Extract the (X, Y) coordinate from the center of the cell holding the provided text.  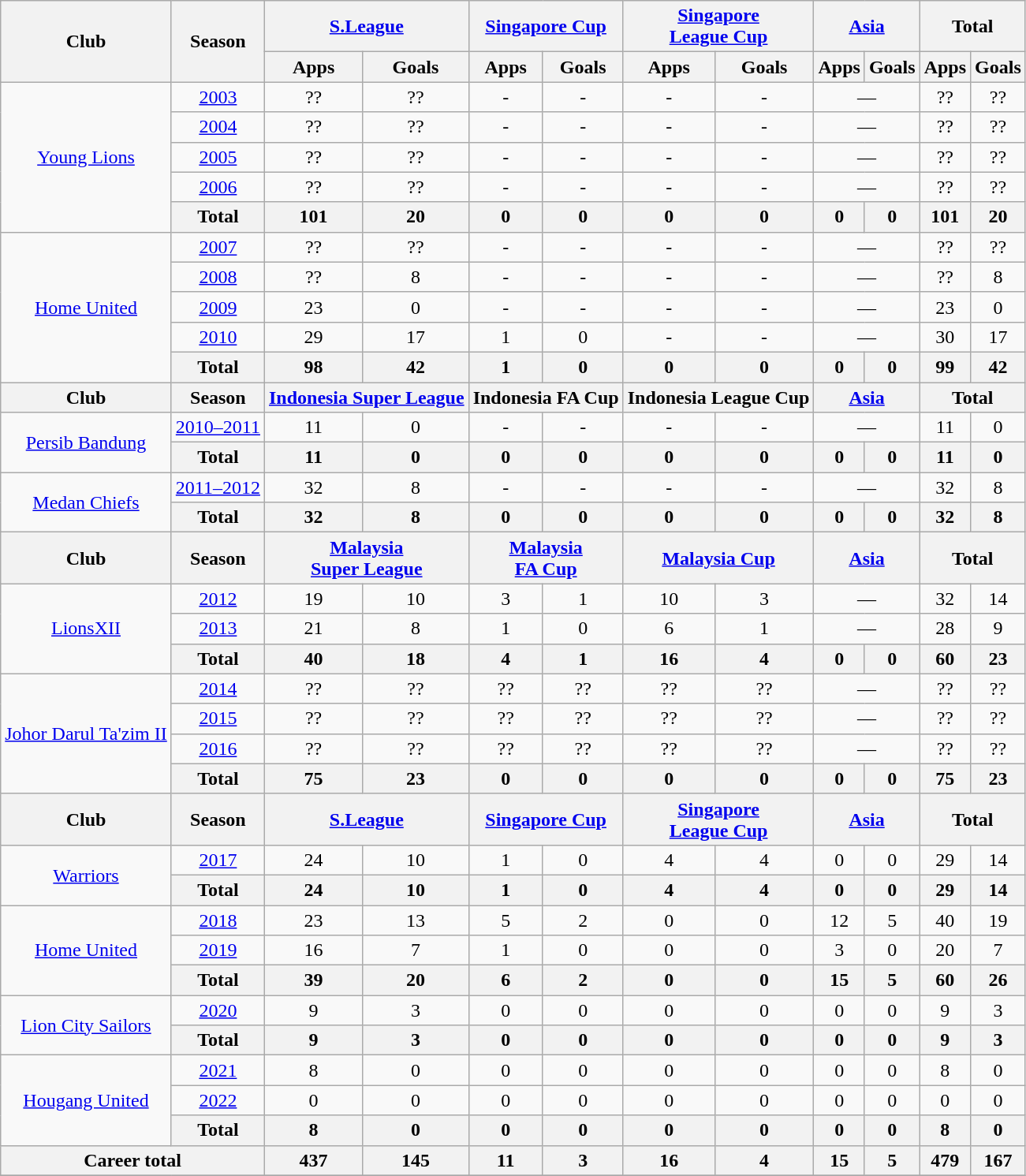
2008 (218, 277)
13 (416, 920)
2014 (218, 689)
2010–2011 (218, 427)
MalaysiaFA Cup (546, 558)
167 (998, 1160)
26 (998, 980)
99 (945, 367)
Indonesia FA Cup (546, 397)
2007 (218, 247)
2006 (218, 187)
2020 (218, 1010)
Warriors (87, 875)
Persib Bandung (87, 442)
Indonesia Super League (366, 397)
2003 (218, 97)
Indonesia League Cup (718, 397)
Johor Darul Ta'zim II (87, 734)
2018 (218, 920)
Lion City Sailors (87, 1025)
2019 (218, 950)
437 (313, 1160)
2011–2012 (218, 487)
2004 (218, 127)
21 (313, 629)
18 (416, 659)
2005 (218, 157)
145 (416, 1160)
28 (945, 629)
Hougang United (87, 1100)
2017 (218, 860)
39 (313, 980)
2015 (218, 719)
2022 (218, 1100)
2016 (218, 749)
98 (313, 367)
12 (839, 920)
Medan Chiefs (87, 502)
Malaysia Cup (718, 558)
MalaysiaSuper League (366, 558)
Career total (132, 1160)
30 (945, 337)
2009 (218, 307)
2012 (218, 599)
2013 (218, 629)
479 (945, 1160)
Young Lions (87, 157)
LionsXII (87, 629)
2010 (218, 337)
2021 (218, 1070)
